Provide the [x, y] coordinate of the cell's center where the given text is located.  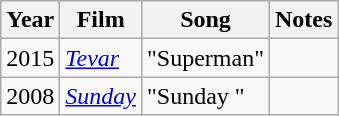
"Superman" [206, 58]
Film [101, 20]
Tevar [101, 58]
Notes [304, 20]
2008 [30, 96]
2015 [30, 58]
"Sunday " [206, 96]
Song [206, 20]
Sunday [101, 96]
Year [30, 20]
